Detect which cell encompasses the target text, then output its [x, y] center coordinate. 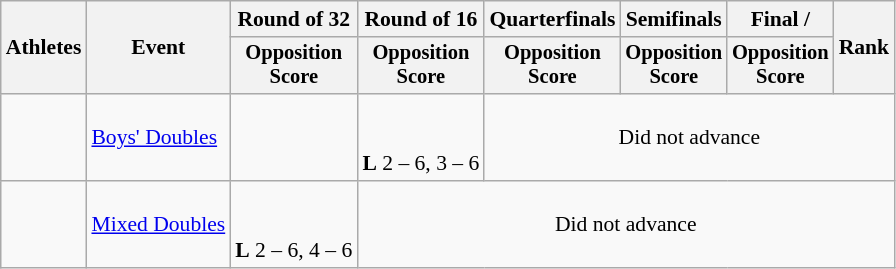
Mixed Doubles [158, 224]
Event [158, 48]
L 2 – 6, 3 – 6 [420, 138]
Boys' Doubles [158, 138]
Athletes [44, 48]
Round of 32 [294, 19]
Rank [864, 48]
Semifinals [674, 19]
L 2 – 6, 4 – 6 [294, 224]
Round of 16 [420, 19]
Final / [780, 19]
Quarterfinals [552, 19]
